Capture the cell that displays the provided text and extract its [X, Y] central coordinate. 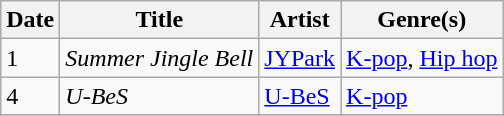
1 [30, 58]
Genre(s) [422, 20]
K-pop [422, 96]
K-pop, Hip hop [422, 58]
JYPark [300, 58]
Date [30, 20]
Summer Jingle Bell [160, 58]
Artist [300, 20]
Title [160, 20]
4 [30, 96]
